Provide the [X, Y] coordinate of the cell's center where the given text is located.  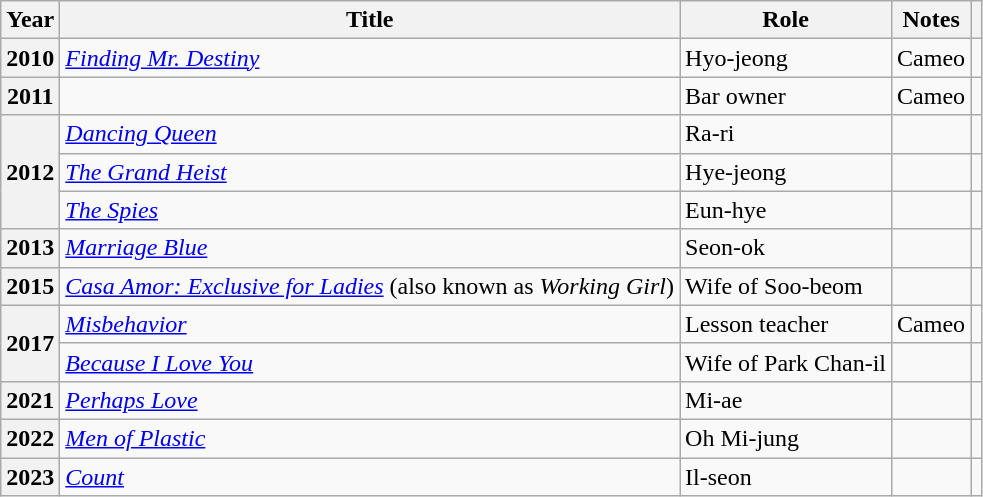
Wife of Soo-beom [786, 286]
2015 [30, 286]
Lesson teacher [786, 324]
Hyo-jeong [786, 58]
2021 [30, 400]
2010 [30, 58]
Marriage Blue [370, 248]
Il-seon [786, 477]
Seon-ok [786, 248]
Count [370, 477]
2011 [30, 96]
2022 [30, 438]
Eun-hye [786, 210]
Bar owner [786, 96]
Misbehavior [370, 324]
Ra-ri [786, 134]
Perhaps Love [370, 400]
Finding Mr. Destiny [370, 58]
Notes [932, 20]
2017 [30, 343]
2013 [30, 248]
The Grand Heist [370, 172]
Year [30, 20]
The Spies [370, 210]
Hye-jeong [786, 172]
Because I Love You [370, 362]
Mi-ae [786, 400]
2023 [30, 477]
Dancing Queen [370, 134]
Role [786, 20]
Oh Mi-jung [786, 438]
Title [370, 20]
2012 [30, 172]
Wife of Park Chan-il [786, 362]
Men of Plastic [370, 438]
Casa Amor: Exclusive for Ladies (also known as Working Girl) [370, 286]
